Determine the (x, y) coordinate at the center of the cell enclosing the given text.  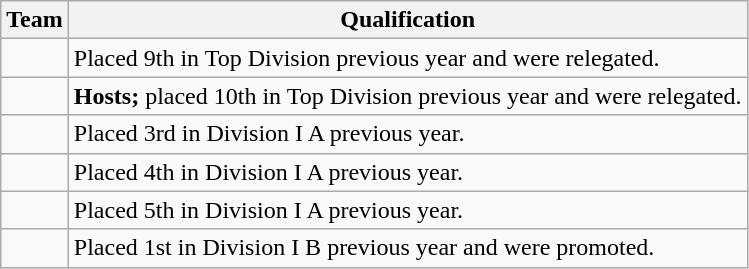
Qualification (408, 20)
Placed 1st in Division I B previous year and were promoted. (408, 248)
Placed 4th in Division I A previous year. (408, 172)
Placed 3rd in Division I A previous year. (408, 134)
Placed 9th in Top Division previous year and were relegated. (408, 58)
Team (35, 20)
Placed 5th in Division I A previous year. (408, 210)
Hosts; placed 10th in Top Division previous year and were relegated. (408, 96)
